From the cell containing the given text, extract its center point as [x, y] coordinate. 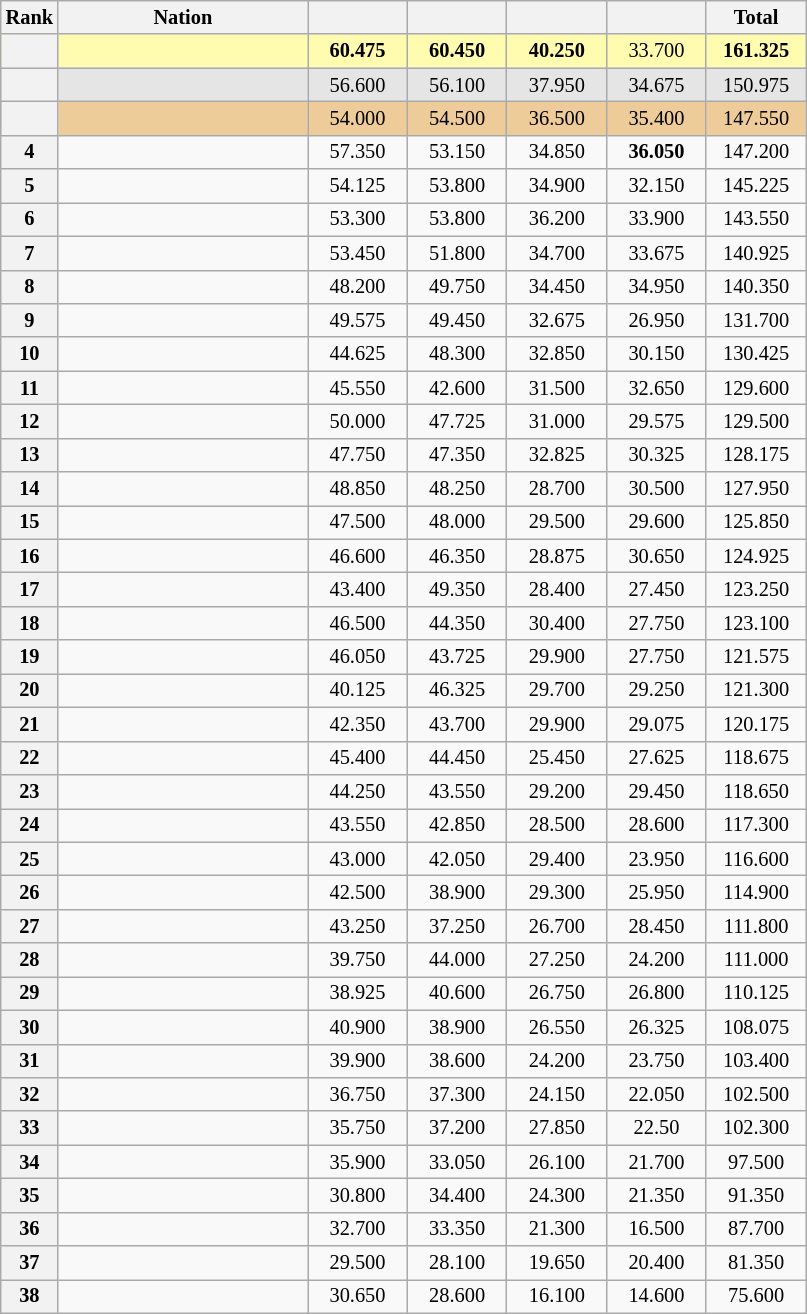
123.100 [756, 623]
45.550 [358, 388]
29 [30, 993]
48.200 [358, 287]
Rank [30, 17]
36.050 [657, 152]
7 [30, 253]
24.300 [557, 1195]
Nation [183, 17]
39.900 [358, 1061]
110.125 [756, 993]
45.400 [358, 758]
118.650 [756, 791]
97.500 [756, 1162]
43.700 [457, 724]
124.925 [756, 556]
28.400 [557, 589]
50.000 [358, 421]
31.500 [557, 388]
56.600 [358, 85]
43.000 [358, 859]
5 [30, 186]
120.175 [756, 724]
81.350 [756, 1263]
28.500 [557, 825]
36.200 [557, 219]
114.900 [756, 892]
43.250 [358, 926]
22 [30, 758]
47.500 [358, 522]
87.700 [756, 1229]
35.900 [358, 1162]
28 [30, 960]
28.700 [557, 489]
30.500 [657, 489]
27.850 [557, 1128]
48.850 [358, 489]
34.700 [557, 253]
27 [30, 926]
127.950 [756, 489]
28.100 [457, 1263]
31 [30, 1061]
140.925 [756, 253]
24 [30, 825]
54.000 [358, 118]
34.950 [657, 287]
51.800 [457, 253]
43.725 [457, 657]
9 [30, 320]
32.700 [358, 1229]
116.600 [756, 859]
37.950 [557, 85]
33.675 [657, 253]
130.425 [756, 354]
32 [30, 1094]
26 [30, 892]
38.925 [358, 993]
44.000 [457, 960]
161.325 [756, 51]
26.800 [657, 993]
33.050 [457, 1162]
102.500 [756, 1094]
16.500 [657, 1229]
25 [30, 859]
46.350 [457, 556]
29.400 [557, 859]
118.675 [756, 758]
44.350 [457, 623]
34.400 [457, 1195]
121.575 [756, 657]
30.325 [657, 455]
47.750 [358, 455]
20 [30, 690]
42.500 [358, 892]
29.700 [557, 690]
34.450 [557, 287]
13 [30, 455]
147.550 [756, 118]
32.650 [657, 388]
49.575 [358, 320]
60.475 [358, 51]
91.350 [756, 1195]
53.150 [457, 152]
43.400 [358, 589]
54.500 [457, 118]
32.675 [557, 320]
40.250 [557, 51]
21.300 [557, 1229]
48.000 [457, 522]
40.900 [358, 1027]
4 [30, 152]
25.950 [657, 892]
33 [30, 1128]
117.300 [756, 825]
37.200 [457, 1128]
21 [30, 724]
28.450 [657, 926]
125.850 [756, 522]
42.350 [358, 724]
12 [30, 421]
47.350 [457, 455]
33.700 [657, 51]
42.600 [457, 388]
44.450 [457, 758]
46.325 [457, 690]
46.600 [358, 556]
22.50 [657, 1128]
23 [30, 791]
121.300 [756, 690]
34.675 [657, 85]
30.150 [657, 354]
39.750 [358, 960]
29.250 [657, 690]
29.450 [657, 791]
57.350 [358, 152]
75.600 [756, 1296]
34.850 [557, 152]
150.975 [756, 85]
47.725 [457, 421]
Total [756, 17]
15 [30, 522]
29.075 [657, 724]
16.100 [557, 1296]
10 [30, 354]
49.450 [457, 320]
14.600 [657, 1296]
8 [30, 287]
26.550 [557, 1027]
22.050 [657, 1094]
28.875 [557, 556]
20.400 [657, 1263]
123.250 [756, 589]
48.250 [457, 489]
54.125 [358, 186]
29.600 [657, 522]
27.250 [557, 960]
131.700 [756, 320]
145.225 [756, 186]
23.950 [657, 859]
53.450 [358, 253]
11 [30, 388]
129.600 [756, 388]
21.700 [657, 1162]
53.300 [358, 219]
44.625 [358, 354]
19.650 [557, 1263]
26.700 [557, 926]
14 [30, 489]
46.050 [358, 657]
6 [30, 219]
27.450 [657, 589]
29.575 [657, 421]
37.300 [457, 1094]
129.500 [756, 421]
56.100 [457, 85]
29.200 [557, 791]
38.600 [457, 1061]
17 [30, 589]
34.900 [557, 186]
128.175 [756, 455]
36.750 [358, 1094]
35 [30, 1195]
33.350 [457, 1229]
30.400 [557, 623]
111.800 [756, 926]
36 [30, 1229]
37 [30, 1263]
19 [30, 657]
49.350 [457, 589]
48.300 [457, 354]
16 [30, 556]
140.350 [756, 287]
26.750 [557, 993]
26.100 [557, 1162]
32.825 [557, 455]
24.150 [557, 1094]
42.850 [457, 825]
21.350 [657, 1195]
25.450 [557, 758]
103.400 [756, 1061]
60.450 [457, 51]
108.075 [756, 1027]
35.400 [657, 118]
29.300 [557, 892]
30.800 [358, 1195]
46.500 [358, 623]
35.750 [358, 1128]
44.250 [358, 791]
40.125 [358, 690]
38 [30, 1296]
143.550 [756, 219]
147.200 [756, 152]
26.950 [657, 320]
31.000 [557, 421]
37.250 [457, 926]
34 [30, 1162]
40.600 [457, 993]
36.500 [557, 118]
32.150 [657, 186]
32.850 [557, 354]
33.900 [657, 219]
27.625 [657, 758]
26.325 [657, 1027]
42.050 [457, 859]
18 [30, 623]
23.750 [657, 1061]
102.300 [756, 1128]
30 [30, 1027]
111.000 [756, 960]
49.750 [457, 287]
